Locate the cell with the specified text and output its [X, Y] center coordinate. 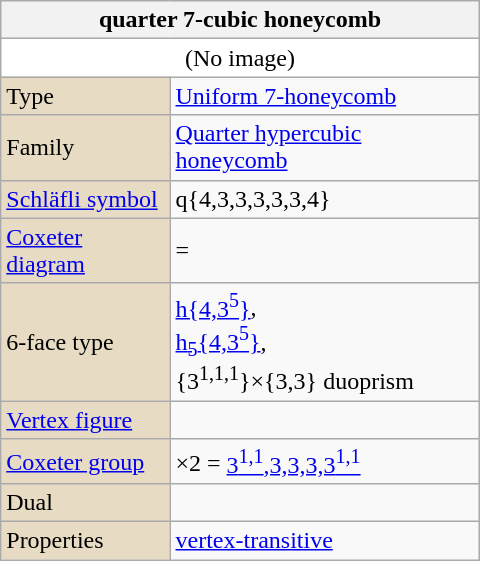
Properties [86, 541]
Quarter hypercubic honeycomb [324, 148]
Uniform 7-honeycomb [324, 96]
= [324, 250]
Family [86, 148]
Vertex figure [86, 420]
Coxeter group [86, 462]
Type [86, 96]
q{4,3,3,3,3,3,4} [324, 199]
quarter 7-cubic honeycomb [240, 20]
Coxeter diagram [86, 250]
vertex-transitive [324, 541]
(No image) [240, 58]
6-face type [86, 342]
×2 = 31,1,3,3,3,31,1 [324, 462]
Dual [86, 503]
h{4,35}, h5{4,35}, {31,1,1}×{3,3} duoprism [324, 342]
Schläfli symbol [86, 199]
